Locate the cell with the specified text and output its [X, Y] center coordinate. 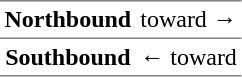
toward → [189, 20]
Southbound [68, 57]
Northbound [68, 20]
← toward [189, 57]
